Determine the [x, y] coordinate at the center of the cell enclosing the given text.  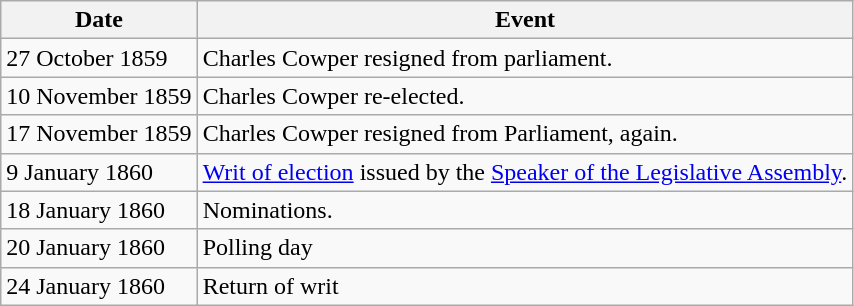
27 October 1859 [99, 58]
10 November 1859 [99, 96]
17 November 1859 [99, 134]
18 January 1860 [99, 210]
Charles Cowper resigned from Parliament, again. [525, 134]
20 January 1860 [99, 248]
Date [99, 20]
Polling day [525, 248]
Event [525, 20]
Writ of election issued by the Speaker of the Legislative Assembly. [525, 172]
9 January 1860 [99, 172]
Charles Cowper re-elected. [525, 96]
Return of writ [525, 286]
24 January 1860 [99, 286]
Charles Cowper resigned from parliament. [525, 58]
Nominations. [525, 210]
